For the text-containing cell, return its midpoint in (x, y) coordinate format. 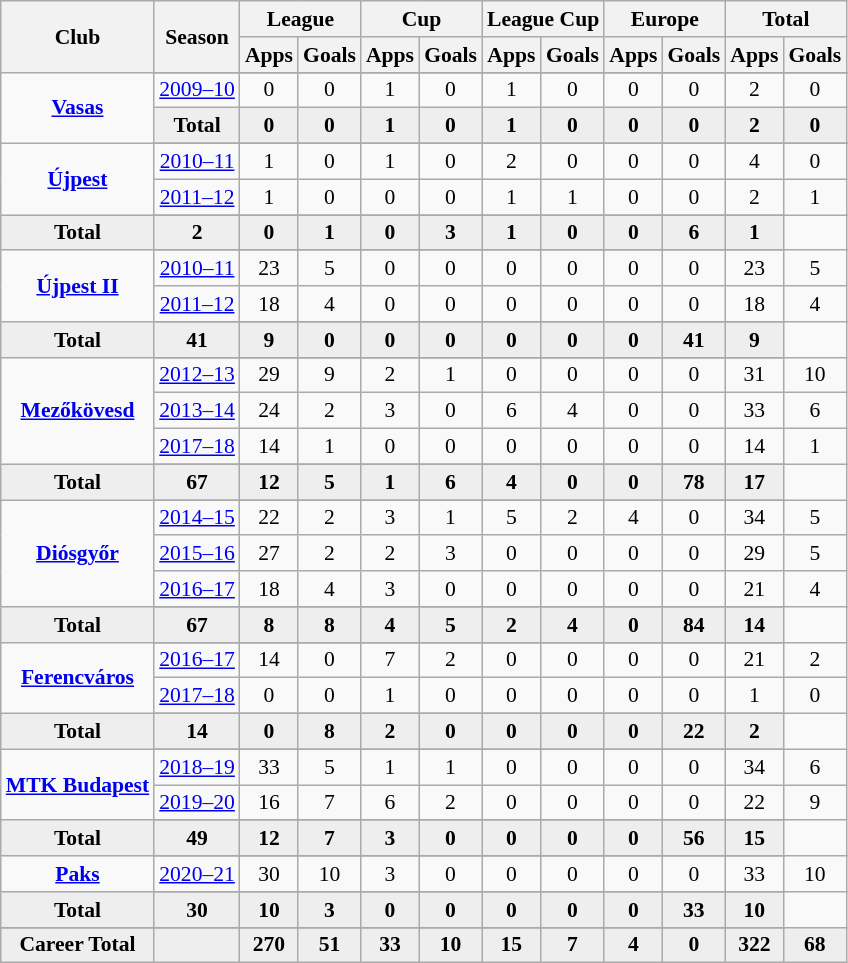
League (300, 19)
2020–21 (197, 874)
56 (694, 839)
MTK Budapest (78, 784)
24 (269, 411)
Diósgyőr (78, 554)
2018–19 (197, 767)
68 (814, 945)
270 (269, 945)
2012–13 (197, 375)
2009–10 (197, 90)
2013–14 (197, 411)
51 (330, 945)
49 (197, 839)
Mezőkövesd (78, 410)
Europe (664, 19)
Újpest (78, 180)
Season (197, 36)
Ferencváros (78, 678)
Career Total (78, 945)
322 (754, 945)
84 (694, 625)
Cup (422, 19)
Paks (78, 874)
78 (694, 482)
2014–15 (197, 518)
17 (754, 482)
2019–20 (197, 803)
31 (754, 375)
27 (269, 554)
16 (269, 803)
2015–16 (197, 554)
League Cup (543, 19)
Vasas (78, 108)
Club (78, 36)
Újpest II (78, 286)
